Return the (x, y) coordinate for the center point of the cell that contains the specified text.  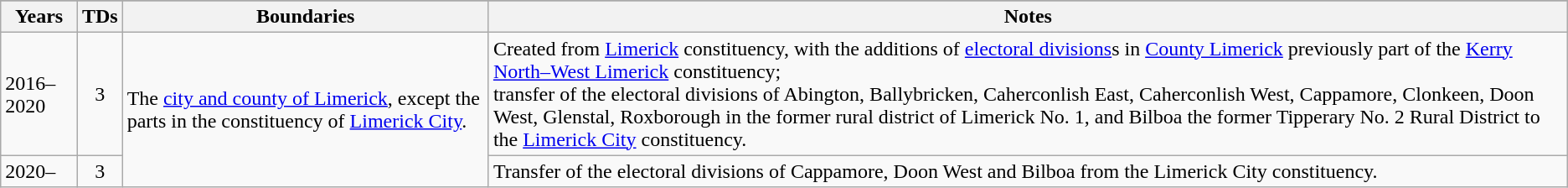
Notes (1028, 17)
TDs (100, 17)
The city and county of Limerick, except the parts in the constituency of Limerick City. (305, 110)
Boundaries (305, 17)
2016–2020 (39, 94)
Years (39, 17)
2020– (39, 171)
Transfer of the electoral divisions of Cappamore, Doon West and Bilboa from the Limerick City constituency. (1028, 171)
